Extract the (x, y) coordinate from the center of the cell holding the provided text.  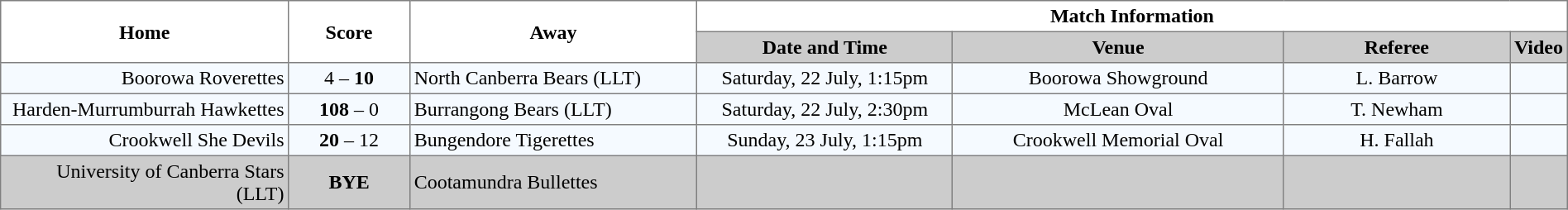
McLean Oval (1118, 109)
L. Barrow (1396, 79)
H. Fallah (1396, 141)
Crookwell She Devils (145, 141)
Match Information (1133, 17)
Saturday, 22 July, 2:30pm (825, 109)
Date and Time (825, 47)
Venue (1118, 47)
T. Newham (1396, 109)
Crookwell Memorial Oval (1118, 141)
Burrangong Bears (LLT) (552, 109)
Saturday, 22 July, 1:15pm (825, 79)
Score (349, 31)
Sunday, 23 July, 1:15pm (825, 141)
University of Canberra Stars (LLT) (145, 182)
108 – 0 (349, 109)
Boorowa Roverettes (145, 79)
Cootamundra Bullettes (552, 182)
BYE (349, 182)
4 – 10 (349, 79)
Referee (1396, 47)
Bungendore Tigerettes (552, 141)
Boorowa Showground (1118, 79)
Away (552, 31)
Harden-Murrumburrah Hawkettes (145, 109)
North Canberra Bears (LLT) (552, 79)
Home (145, 31)
20 – 12 (349, 141)
Video (1539, 47)
